From the cell containing the given text, extract its center point as (X, Y) coordinate. 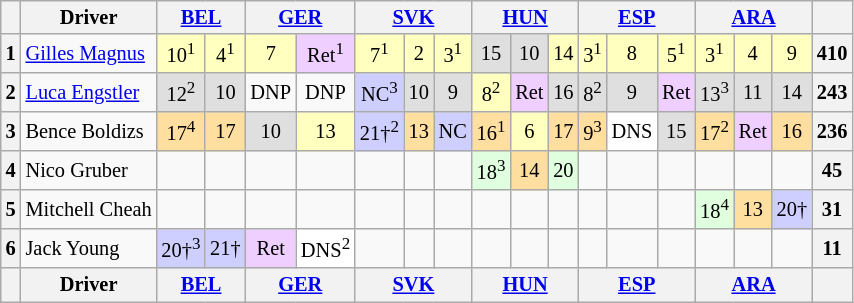
45 (832, 170)
Gilles Magnus (89, 54)
NC3 (380, 92)
122 (182, 92)
184 (714, 210)
8 (632, 54)
71 (380, 54)
1 (11, 54)
51 (676, 54)
Mitchell Cheah (89, 210)
Bence Boldizs (89, 132)
Ret1 (326, 54)
7 (271, 54)
20 (563, 170)
243 (832, 92)
93 (592, 132)
Jack Young (89, 248)
41 (225, 54)
NC (453, 132)
3 (11, 132)
DNS2 (326, 248)
21† (225, 248)
410 (832, 54)
21†2 (380, 132)
183 (492, 170)
20†3 (182, 248)
236 (832, 132)
172 (714, 132)
20† (792, 210)
101 (182, 54)
Luca Engstler (89, 92)
133 (714, 92)
174 (182, 132)
DNS (632, 132)
5 (11, 210)
161 (492, 132)
Nico Gruber (89, 170)
